Capture the cell that displays the provided text and extract its (x, y) central coordinate. 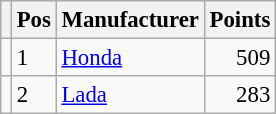
Manufacturer (130, 20)
1 (34, 58)
509 (240, 58)
Lada (130, 95)
Pos (34, 20)
2 (34, 95)
Points (240, 20)
Honda (130, 58)
283 (240, 95)
